From the cell containing the given text, extract its center point as [x, y] coordinate. 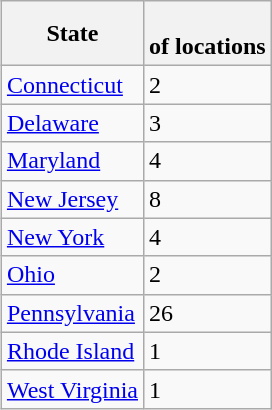
3 [208, 123]
Connecticut [72, 85]
Delaware [72, 123]
West Virginia [72, 389]
New York [72, 237]
26 [208, 313]
of locations [208, 34]
Ohio [72, 275]
Maryland [72, 161]
8 [208, 199]
New Jersey [72, 199]
Pennsylvania [72, 313]
Rhode Island [72, 351]
State [72, 34]
